Provide the (X, Y) coordinate of the cell's center where the given text is located.  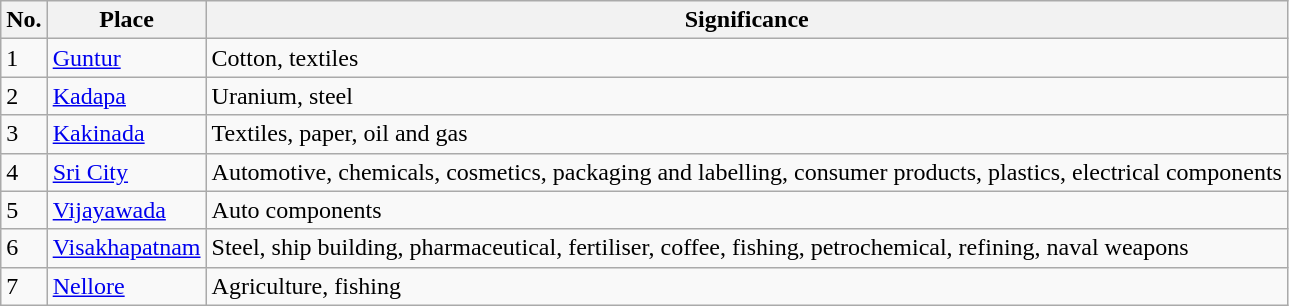
2 (24, 96)
Sri City (126, 172)
Nellore (126, 286)
Steel, ship building, pharmaceutical, fertiliser, coffee, fishing, petrochemical, refining, naval weapons (746, 248)
5 (24, 210)
Agriculture, fishing (746, 286)
6 (24, 248)
Cotton, textiles (746, 58)
7 (24, 286)
Guntur (126, 58)
Auto components (746, 210)
Automotive, chemicals, cosmetics, packaging and labelling, consumer products, plastics, electrical components (746, 172)
Significance (746, 20)
Place (126, 20)
1 (24, 58)
Vijayawada (126, 210)
Kakinada (126, 134)
No. (24, 20)
Visakhapatnam (126, 248)
3 (24, 134)
Uranium, steel (746, 96)
4 (24, 172)
Kadapa (126, 96)
Textiles, paper, oil and gas (746, 134)
